Pinpoint the cell where the given text exists, returning its [x, y] midpoint coordinate. 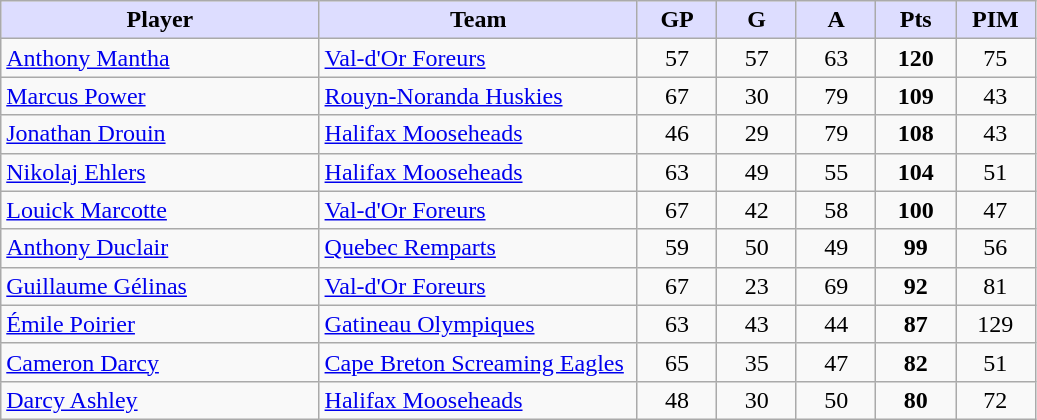
Quebec Remparts [478, 248]
75 [996, 58]
Émile Poirier [160, 324]
A [836, 20]
G [757, 20]
Guillaume Gélinas [160, 286]
Anthony Mantha [160, 58]
56 [996, 248]
Cape Breton Screaming Eagles [478, 362]
108 [916, 134]
44 [836, 324]
Marcus Power [160, 96]
82 [916, 362]
69 [836, 286]
55 [836, 172]
Darcy Ashley [160, 400]
109 [916, 96]
PIM [996, 20]
80 [916, 400]
65 [677, 362]
Rouyn-Noranda Huskies [478, 96]
42 [757, 210]
Anthony Duclair [160, 248]
92 [916, 286]
Cameron Darcy [160, 362]
Louick Marcotte [160, 210]
46 [677, 134]
Jonathan Drouin [160, 134]
87 [916, 324]
35 [757, 362]
GP [677, 20]
29 [757, 134]
Gatineau Olympiques [478, 324]
81 [996, 286]
Pts [916, 20]
58 [836, 210]
59 [677, 248]
Player [160, 20]
120 [916, 58]
Team [478, 20]
48 [677, 400]
104 [916, 172]
Nikolaj Ehlers [160, 172]
129 [996, 324]
99 [916, 248]
72 [996, 400]
100 [916, 210]
23 [757, 286]
